Return the (X, Y) coordinate for the center point of the cell that contains the specified text.  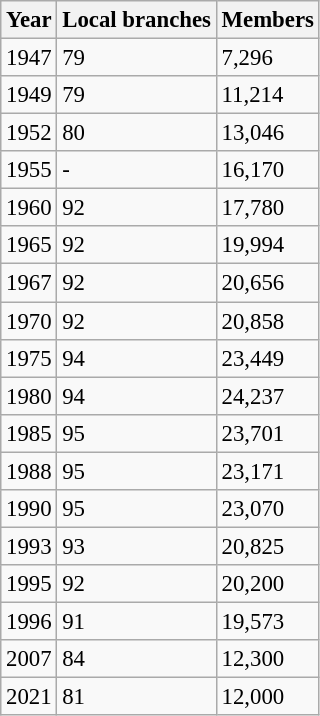
1990 (29, 509)
1952 (29, 133)
2007 (29, 659)
1980 (29, 396)
1947 (29, 58)
2021 (29, 697)
1993 (29, 546)
80 (136, 133)
1955 (29, 170)
17,780 (268, 208)
1949 (29, 95)
1995 (29, 584)
23,449 (268, 358)
19,994 (268, 245)
12,000 (268, 697)
1996 (29, 621)
Local branches (136, 20)
19,573 (268, 621)
1967 (29, 283)
20,858 (268, 321)
20,656 (268, 283)
23,070 (268, 509)
23,171 (268, 471)
1965 (29, 245)
Members (268, 20)
16,170 (268, 170)
81 (136, 697)
Year (29, 20)
23,701 (268, 433)
91 (136, 621)
- (136, 170)
93 (136, 546)
13,046 (268, 133)
11,214 (268, 95)
1970 (29, 321)
20,200 (268, 584)
1985 (29, 433)
1960 (29, 208)
24,237 (268, 396)
1988 (29, 471)
20,825 (268, 546)
1975 (29, 358)
12,300 (268, 659)
84 (136, 659)
7,296 (268, 58)
